Identify which cell holds the provided text, then report its (x, y) central coordinate. 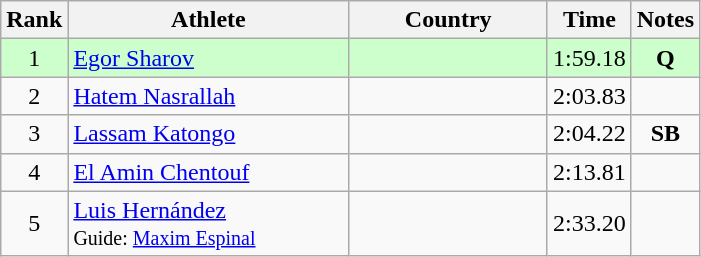
Lassam Katongo (208, 134)
El Amin Chentouf (208, 172)
Time (589, 20)
Country (448, 20)
1:59.18 (589, 58)
2:13.81 (589, 172)
Q (665, 58)
Luis HernándezGuide: Maxim Espinal (208, 224)
SB (665, 134)
Egor Sharov (208, 58)
3 (34, 134)
Notes (665, 20)
Rank (34, 20)
2 (34, 96)
Hatem Nasrallah (208, 96)
Athlete (208, 20)
1 (34, 58)
2:33.20 (589, 224)
5 (34, 224)
2:03.83 (589, 96)
2:04.22 (589, 134)
4 (34, 172)
